Return the [x, y] coordinate for the center point of the cell that contains the specified text.  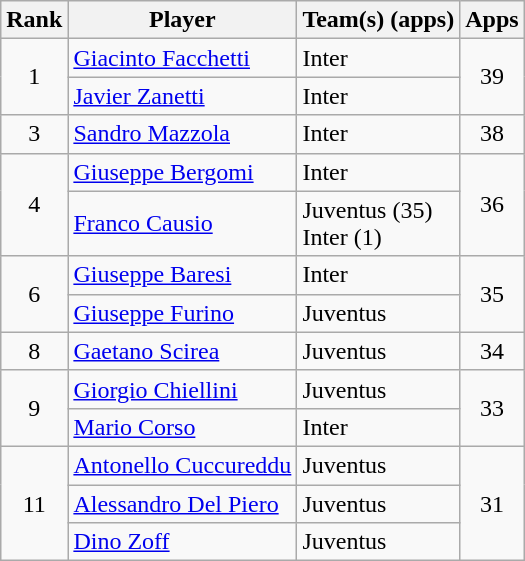
11 [34, 503]
Dino Zoff [182, 542]
Gaetano Scirea [182, 351]
38 [492, 134]
Javier Zanetti [182, 96]
33 [492, 408]
Alessandro Del Piero [182, 503]
39 [492, 77]
4 [34, 204]
35 [492, 294]
1 [34, 77]
31 [492, 503]
Sandro Mazzola [182, 134]
Antonello Cuccureddu [182, 465]
3 [34, 134]
Juventus (35)Inter (1) [378, 224]
Giuseppe Bergomi [182, 172]
Giuseppe Baresi [182, 275]
Mario Corso [182, 427]
Team(s) (apps) [378, 20]
Giacinto Facchetti [182, 58]
Apps [492, 20]
36 [492, 204]
Giuseppe Furino [182, 313]
6 [34, 294]
Rank [34, 20]
9 [34, 408]
34 [492, 351]
Franco Causio [182, 224]
Giorgio Chiellini [182, 389]
8 [34, 351]
Player [182, 20]
